Return [X, Y] of the center of cell containing provided text 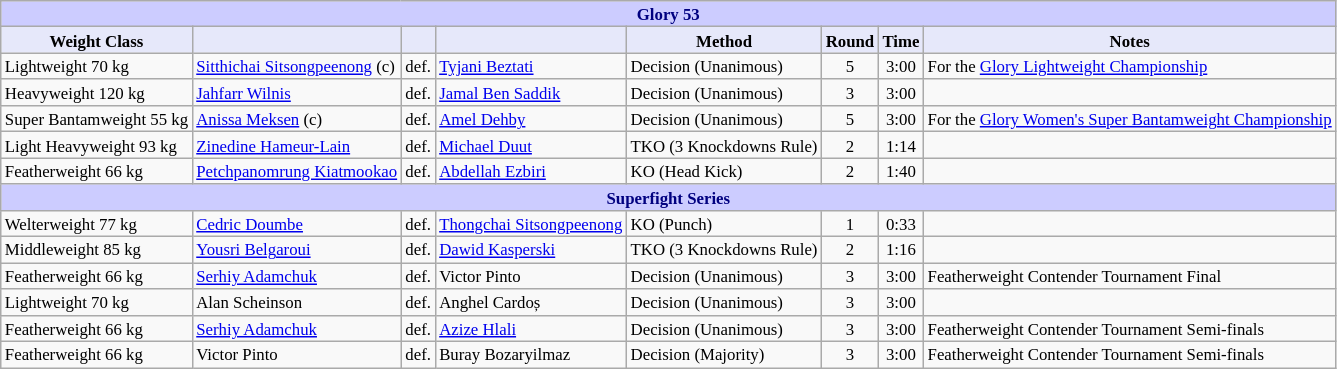
Notes [1129, 40]
Anghel Cardoș [530, 302]
Light Heavyweight 93 kg [96, 145]
1:16 [900, 250]
Tyjani Beztati [530, 66]
Jamal Ben Saddik [530, 93]
Zinedine Hameur-Lain [296, 145]
1 [850, 224]
Heavyweight 120 kg [96, 93]
Michael Duut [530, 145]
Time [900, 40]
Superfight Series [668, 197]
Middleweight 85 kg [96, 250]
0:33 [900, 224]
Glory 53 [668, 14]
For the Glory Women's Super Bantamweight Championship [1129, 119]
Welterweight 77 kg [96, 224]
Jahfarr Wilnis [296, 93]
Abdellah Ezbiri [530, 171]
Cedric Doumbe [296, 224]
1:40 [900, 171]
Thongchai Sitsongpeenong [530, 224]
Buray Bozaryilmaz [530, 355]
KO (Punch) [724, 224]
Sitthichai Sitsongpeenong (c) [296, 66]
Anissa Meksen (c) [296, 119]
Azize Hlali [530, 328]
Amel Dehby [530, 119]
Yousri Belgaroui [296, 250]
Weight Class [96, 40]
Dawid Kasperski [530, 250]
Method [724, 40]
Decision (Majority) [724, 355]
For the Glory Lightweight Championship [1129, 66]
Alan Scheinson [296, 302]
Super Bantamweight 55 kg [96, 119]
Featherweight Contender Tournament Final [1129, 276]
KO (Head Kick) [724, 171]
1:14 [900, 145]
Petchpanomrung Kiatmookao [296, 171]
Round [850, 40]
